Identify which cell holds the provided text, then report its [x, y] central coordinate. 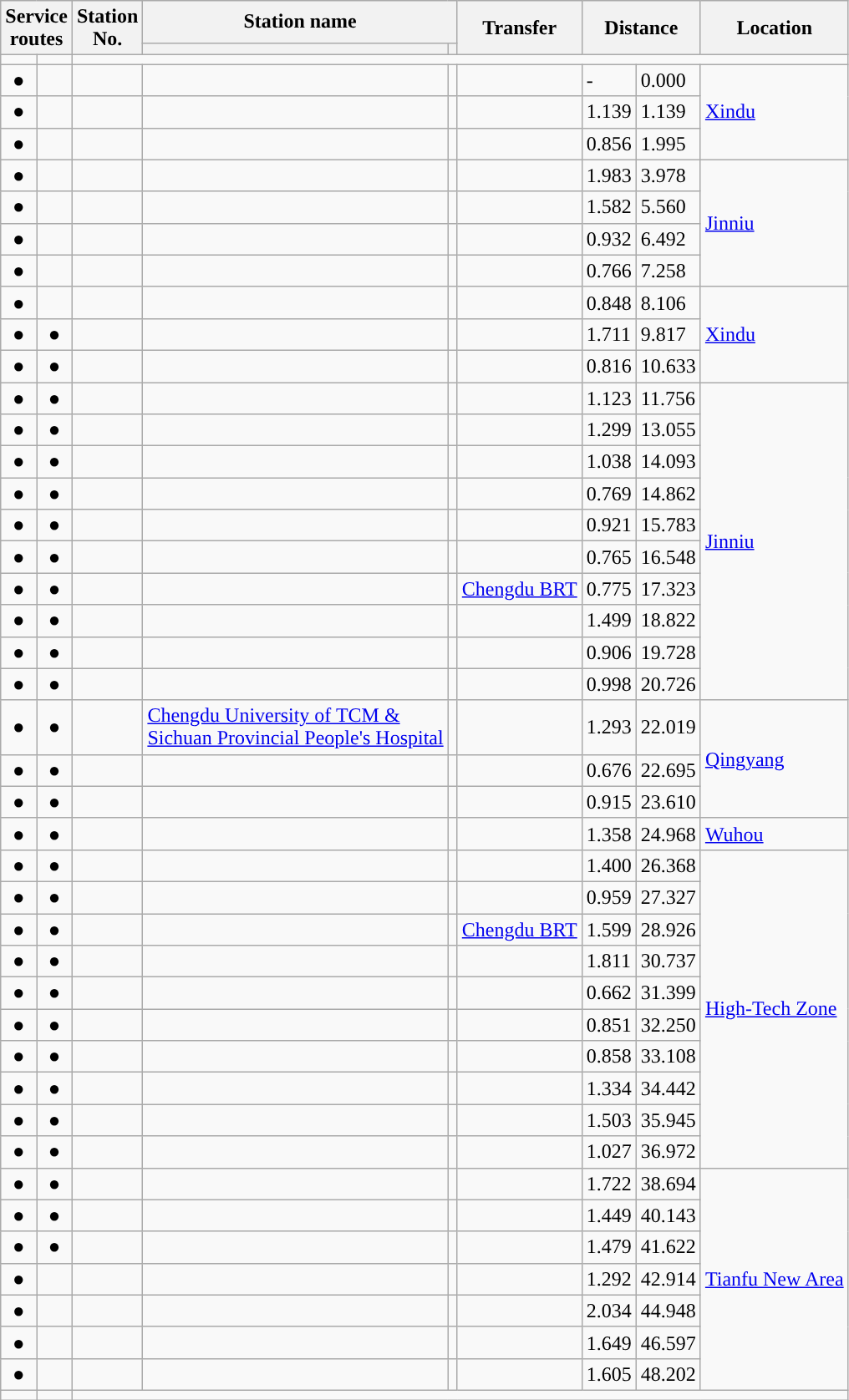
Transfer [520, 28]
46.597 [669, 1342]
0.856 [608, 144]
48.202 [669, 1374]
2.034 [608, 1311]
Distance [641, 28]
27.327 [669, 897]
High-Tech Zone [774, 1009]
26.368 [669, 865]
Location [774, 28]
1.503 [608, 1120]
0.851 [608, 1025]
40.143 [669, 1215]
0.662 [608, 993]
15.783 [669, 525]
0.915 [608, 802]
34.442 [669, 1088]
5.560 [669, 207]
0.676 [608, 770]
0.816 [608, 366]
8.106 [669, 302]
1.293 [608, 727]
28.926 [669, 930]
0.765 [608, 557]
35.945 [669, 1120]
38.694 [669, 1184]
- [608, 80]
10.633 [669, 366]
1.649 [608, 1342]
31.399 [669, 993]
3.978 [669, 175]
Chengdu University of TCM &Sichuan Provincial People's Hospital [296, 727]
0.769 [608, 494]
1.400 [608, 865]
11.756 [669, 398]
1.711 [608, 334]
1.582 [608, 207]
1.811 [608, 961]
14.093 [669, 462]
30.737 [669, 961]
0.921 [608, 525]
1.299 [608, 430]
42.914 [669, 1279]
Station name [300, 22]
0.000 [669, 80]
1.123 [608, 398]
1.038 [608, 462]
1.292 [608, 1279]
16.548 [669, 557]
0.775 [608, 589]
17.323 [669, 589]
33.108 [669, 1057]
32.250 [669, 1025]
Qingyang [774, 758]
14.862 [669, 494]
44.948 [669, 1311]
1.449 [608, 1215]
1.722 [608, 1184]
1.605 [608, 1374]
1.995 [669, 144]
9.817 [669, 334]
13.055 [669, 430]
StationNo. [107, 28]
Tianfu New Area [774, 1279]
1.027 [608, 1152]
0.848 [608, 302]
0.932 [608, 239]
Wuhou [774, 834]
0.906 [608, 652]
1.599 [608, 930]
7.258 [669, 271]
1.334 [608, 1088]
1.983 [608, 175]
1.479 [608, 1247]
20.726 [669, 684]
0.998 [608, 684]
36.972 [669, 1152]
22.695 [669, 770]
19.728 [669, 652]
1.499 [608, 621]
1.358 [608, 834]
6.492 [669, 239]
0.858 [608, 1057]
24.968 [669, 834]
22.019 [669, 727]
41.622 [669, 1247]
0.959 [608, 897]
23.610 [669, 802]
0.766 [608, 271]
Serviceroutes [37, 28]
18.822 [669, 621]
